Extract the [x, y] coordinate from the center of the cell holding the provided text.  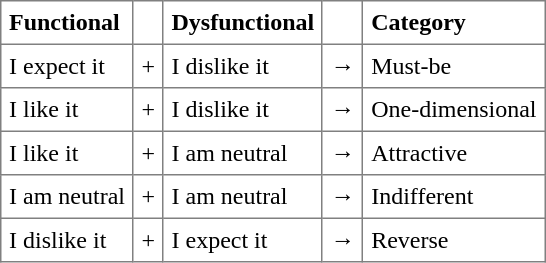
Category [454, 23]
Indifferent [454, 197]
One-dimensional [454, 110]
Functional [67, 23]
Dysfunctional [242, 23]
Reverse [454, 240]
Attractive [454, 153]
Must-be [454, 66]
